Locate the cell with the specified text and output its (X, Y) center coordinate. 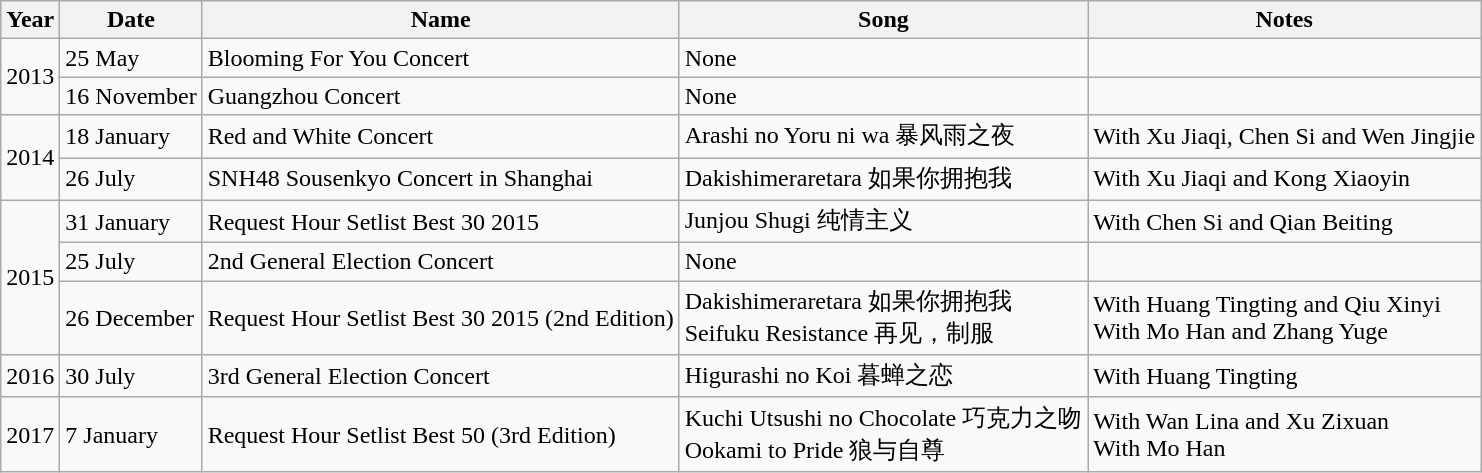
Name (440, 20)
16 November (131, 96)
25 May (131, 58)
Junjou Shugi 纯情主义 (883, 222)
With Wan Lina and Xu Zixuan With Mo Han (1284, 434)
2nd General Election Concert (440, 262)
Request Hour Setlist Best 30 2015 (440, 222)
With Xu Jiaqi and Kong Xiaoyin (1284, 180)
2014 (30, 158)
With Huang Tingting and Qiu Xinyi With Mo Han and Zhang Yuge (1284, 318)
Year (30, 20)
Dakishimeraretara 如果你拥抱我 Seifuku Resistance 再见，制服 (883, 318)
2013 (30, 77)
Red and White Concert (440, 136)
2017 (30, 434)
31 January (131, 222)
SNH48 Sousenkyo Concert in Shanghai (440, 180)
30 July (131, 376)
Dakishimeraretara 如果你拥抱我 (883, 180)
Guangzhou Concert (440, 96)
7 January (131, 434)
26 December (131, 318)
Song (883, 20)
Arashi no Yoru ni wa 暴风雨之夜 (883, 136)
With Huang Tingting (1284, 376)
18 January (131, 136)
Higurashi no Koi 暮蝉之恋 (883, 376)
2016 (30, 376)
Notes (1284, 20)
Request Hour Setlist Best 50 (3rd Edition) (440, 434)
25 July (131, 262)
With Xu Jiaqi, Chen Si and Wen Jingjie (1284, 136)
Kuchi Utsushi no Chocolate 巧克力之吻 Ookami to Pride 狼与自尊 (883, 434)
Date (131, 20)
With Chen Si and Qian Beiting (1284, 222)
Blooming For You Concert (440, 58)
26 July (131, 180)
2015 (30, 278)
3rd General Election Concert (440, 376)
Request Hour Setlist Best 30 2015 (2nd Edition) (440, 318)
